Search for the cell housing the specified text and yield its [X, Y] center coordinate. 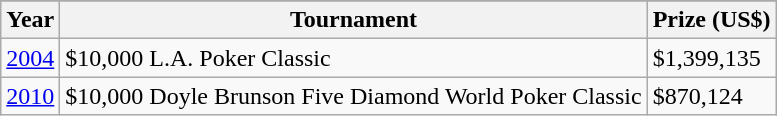
2010 [30, 96]
Tournament [354, 20]
2004 [30, 58]
Prize (US$) [712, 20]
$870,124 [712, 96]
Year [30, 20]
$10,000 Doyle Brunson Five Diamond World Poker Classic [354, 96]
$10,000 L.A. Poker Classic [354, 58]
$1,399,135 [712, 58]
